Provide the (X, Y) coordinate of the cell's center where the given text is located.  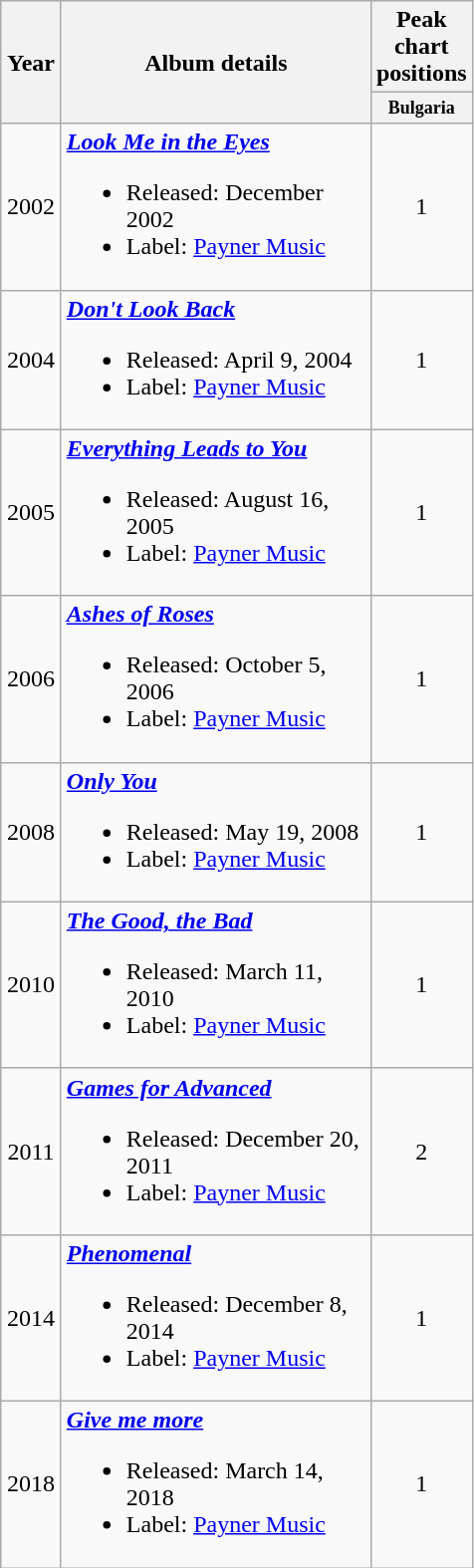
2008 (32, 832)
2018 (32, 1484)
Peak chart positions (421, 47)
Album details (215, 62)
Only YouReleased: May 19, 2008Label: Payner Music (215, 832)
Give me moreReleased: March 14, 2018Label: Payner Music (215, 1484)
2002 (32, 207)
Bulgaria (421, 108)
2006 (32, 679)
Look Me in the EyesReleased: December 2002Label: Payner Music (215, 207)
The Good, the BadReleased: March 11, 2010Label: Payner Music (215, 984)
Ashes of RosesReleased: October 5, 2006Label: Payner Music (215, 679)
Everything Leads to YouReleased: August 16, 2005Label: Payner Music (215, 512)
2010 (32, 984)
Games for AdvancedReleased: December 20, 2011Label: Payner Music (215, 1152)
2004 (32, 360)
2005 (32, 512)
Don't Look BackReleased: April 9, 2004Label: Payner Music (215, 360)
Year (32, 62)
2 (421, 1152)
2011 (32, 1152)
PhenomenalReleased: December 8, 2014Label: Payner Music (215, 1317)
2014 (32, 1317)
